Find where the given text appears and provide that cell's center as [x, y] coordinate. 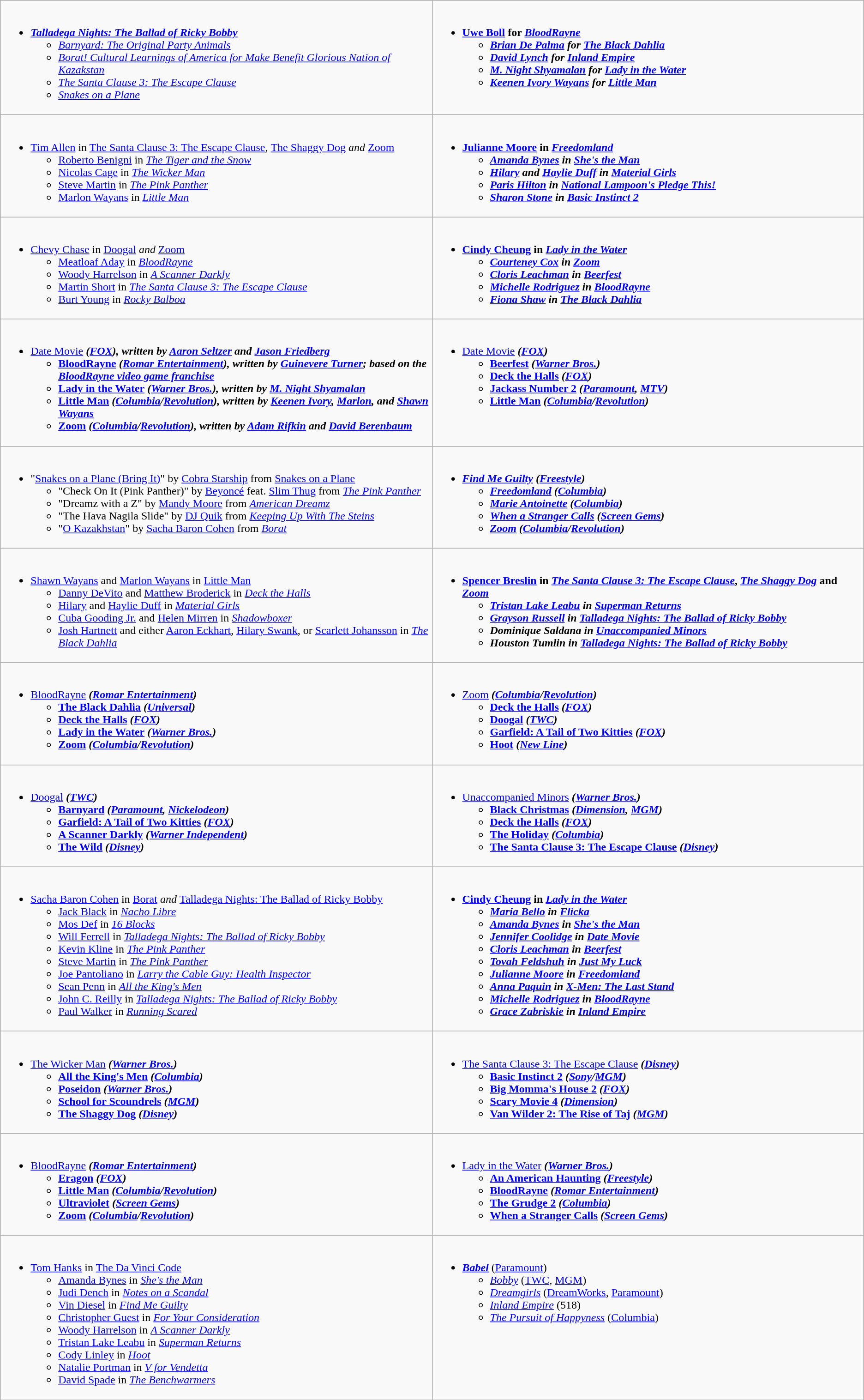
Cindy Cheung in Lady in the WaterCourteney Cox in ZoomCloris Leachman in BeerfestMichelle Rodriguez in BloodRayneFiona Shaw in The Black Dahlia [648, 268]
BloodRayne (Romar Entertainment)The Black Dahlia (Universal)Deck the Halls (FOX)Lady in the Water (Warner Bros.)Zoom (Columbia/Revolution) [216, 714]
Zoom (Columbia/Revolution)Deck the Halls (FOX)Doogal (TWC)Garfield: A Tail of Two Kitties (FOX)Hoot (New Line) [648, 714]
Doogal (TWC)Barnyard (Paramount, Nickelodeon)Garfield: A Tail of Two Kitties (FOX)A Scanner Darkly (Warner Independent)The Wild (Disney) [216, 815]
Find Me Guilty (Freestyle)Freedomland (Columbia)Marie Antoinette (Columbia)When a Stranger Calls (Screen Gems)Zoom (Columbia/Revolution) [648, 497]
BloodRayne (Romar Entertainment)Eragon (FOX)Little Man (Columbia/Revolution)Ultraviolet (Screen Gems)Zoom (Columbia/Revolution) [216, 1184]
The Wicker Man (Warner Bros.)All the King's Men (Columbia)Poseidon (Warner Bros.)School for Scoundrels (MGM)The Shaggy Dog (Disney) [216, 1082]
Date Movie (FOX)Beerfest (Warner Bros.)Deck the Halls (FOX)Jackass Number 2 (Paramount, MTV)Little Man (Columbia/Revolution) [648, 382]
Babel (Paramount)Bobby (TWC, MGM)Dreamgirls (DreamWorks, Paramount)Inland Empire (518)The Pursuit of Happyness (Columbia) [648, 1317]
